From the cell containing the given text, extract its center point as (X, Y) coordinate. 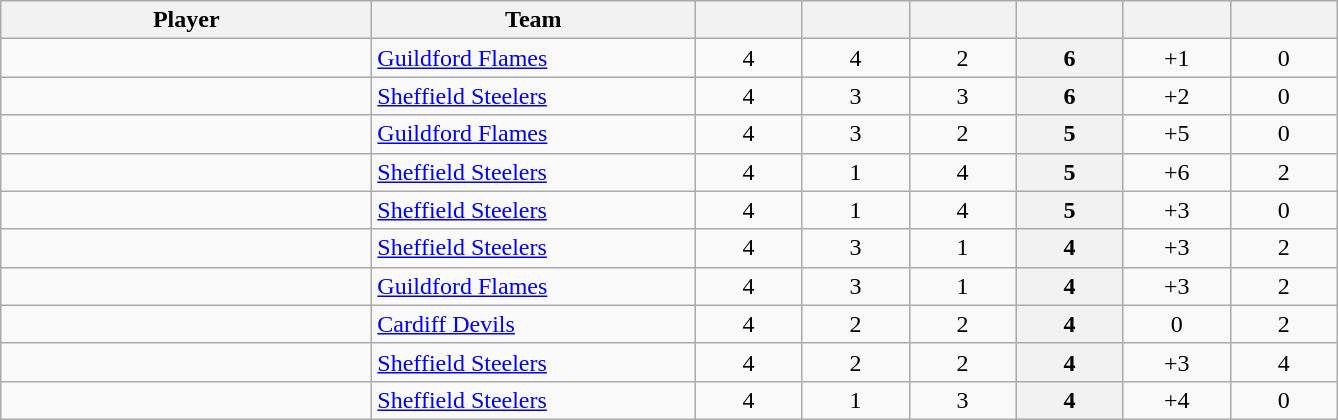
+5 (1176, 134)
+2 (1176, 96)
Team (534, 20)
+6 (1176, 172)
+1 (1176, 58)
Player (186, 20)
Cardiff Devils (534, 324)
+4 (1176, 400)
